Find where the given text appears and provide that cell's center as [x, y] coordinate. 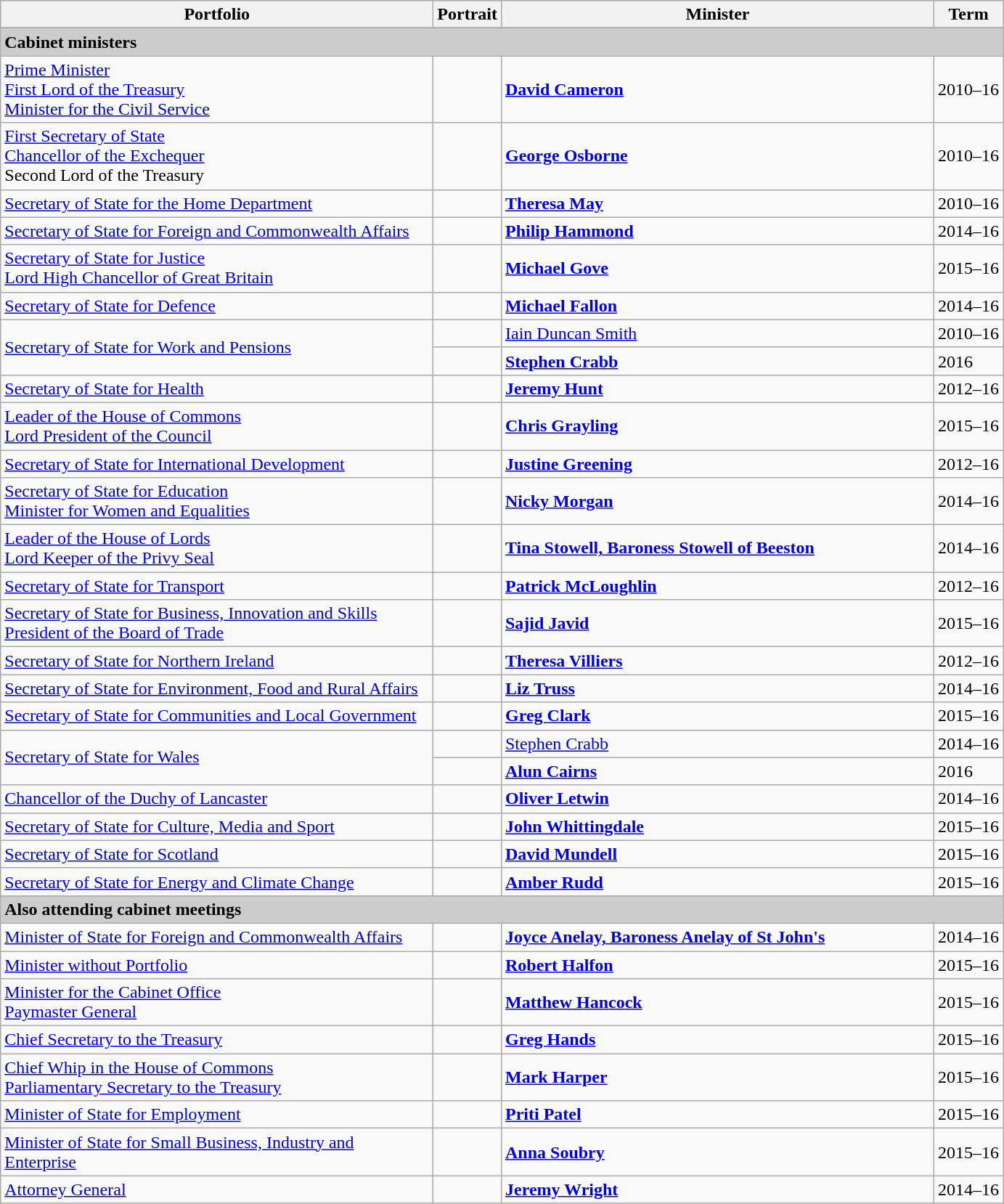
Secretary of State for Justice Lord High Chancellor of Great Britain [217, 269]
Michael Fallon [717, 306]
Iain Duncan Smith [717, 333]
Secretary of State for Transport [217, 586]
Alun Cairns [717, 771]
First Secretary of StateChancellor of the Exchequer Second Lord of the Treasury [217, 156]
Jeremy Wright [717, 1189]
Anna Soubry [717, 1152]
Robert Halfon [717, 965]
Joyce Anelay, Baroness Anelay of St John's [717, 937]
Greg Clark [717, 716]
Minister for the Cabinet OfficePaymaster General [217, 1002]
Tina Stowell, Baroness Stowell of Beeston [717, 549]
John Whittingdale [717, 826]
Portrait [468, 15]
Matthew Hancock [717, 1002]
Secretary of State for EducationMinister for Women and Equalities [217, 501]
Secretary of State for Work and Pensions [217, 347]
Patrick McLoughlin [717, 586]
Minister of State for Employment [217, 1115]
Philip Hammond [717, 231]
Liz Truss [717, 688]
Minister of State for Small Business, Industry and Enterprise [217, 1152]
Leader of the House of CommonsLord President of the Council [217, 426]
Attorney General [217, 1189]
Priti Patel [717, 1115]
Theresa May [717, 203]
Secretary of State for International Development [217, 464]
Mark Harper [717, 1078]
David Cameron [717, 89]
George Osborne [717, 156]
Michael Gove [717, 269]
Secretary of State for the Home Department [217, 203]
Chief Whip in the House of CommonsParliamentary Secretary to the Treasury [217, 1078]
Chris Grayling [717, 426]
Secretary of State for Culture, Media and Sport [217, 826]
David Mundell [717, 854]
Portfolio [217, 15]
Also attending cabinet meetings [502, 909]
Greg Hands [717, 1040]
Amber Rudd [717, 882]
Chancellor of the Duchy of Lancaster [217, 799]
Justine Greening [717, 464]
Cabinet ministers [502, 42]
Secretary of State for Business, Innovation and SkillsPresident of the Board of Trade [217, 623]
Oliver Letwin [717, 799]
Minister [717, 15]
Leader of the House of LordsLord Keeper of the Privy Seal [217, 549]
Minister of State for Foreign and Commonwealth Affairs [217, 937]
Chief Secretary to the Treasury [217, 1040]
Secretary of State for Northern Ireland [217, 661]
Jeremy Hunt [717, 389]
Secretary of State for Environment, Food and Rural Affairs [217, 688]
Theresa Villiers [717, 661]
Secretary of State for Foreign and Commonwealth Affairs [217, 231]
Sajid Javid [717, 623]
Secretary of State for Communities and Local Government [217, 716]
Term [968, 15]
Secretary of State for Wales [217, 757]
Minister without Portfolio [217, 965]
Secretary of State for Energy and Climate Change [217, 882]
Secretary of State for Defence [217, 306]
Nicky Morgan [717, 501]
Prime MinisterFirst Lord of the TreasuryMinister for the Civil Service [217, 89]
Secretary of State for Scotland [217, 854]
Secretary of State for Health [217, 389]
